Capture the cell that displays the provided text and extract its [X, Y] central coordinate. 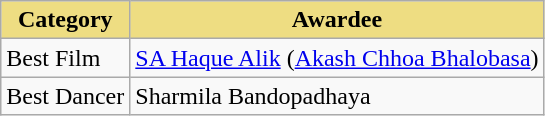
Awardee [337, 20]
Best Film [66, 58]
Sharmila Bandopadhaya [337, 96]
Best Dancer [66, 96]
SA Haque Alik (Akash Chhoa Bhalobasa) [337, 58]
Category [66, 20]
